Output the [x, y] coordinate of the center of the cell containing the given text.  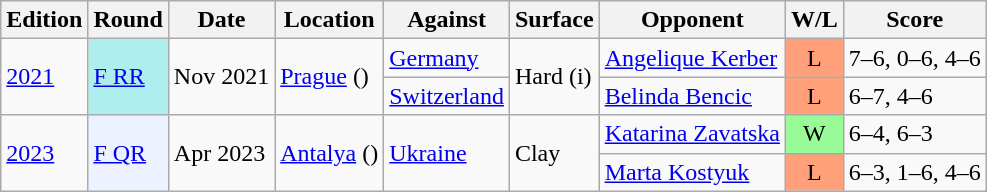
Edition [44, 20]
Germany [447, 58]
Score [914, 20]
F QR [128, 153]
Angelique Kerber [692, 58]
6–7, 4–6 [914, 96]
Katarina Zavatska [692, 134]
Against [447, 20]
Nov 2021 [221, 77]
Clay [554, 153]
Belinda Bencic [692, 96]
Hard (i) [554, 77]
Switzerland [447, 96]
6–3, 1–6, 4–6 [914, 172]
Marta Kostyuk [692, 172]
7–6, 0–6, 4–6 [914, 58]
F RR [128, 77]
Antalya () [330, 153]
Opponent [692, 20]
W/L [814, 20]
Ukraine [447, 153]
Round [128, 20]
2021 [44, 77]
W [814, 134]
Prague () [330, 77]
Apr 2023 [221, 153]
Date [221, 20]
2023 [44, 153]
Location [330, 20]
Surface [554, 20]
6–4, 6–3 [914, 134]
